Search for the cell housing the specified text and yield its [X, Y] center coordinate. 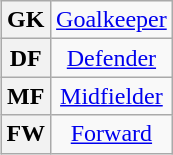
DF [26, 58]
Defender [112, 58]
Midfielder [112, 96]
GK [26, 20]
Forward [112, 134]
FW [26, 134]
Goalkeeper [112, 20]
MF [26, 96]
